Output the [X, Y] coordinate of the center of the cell containing the given text.  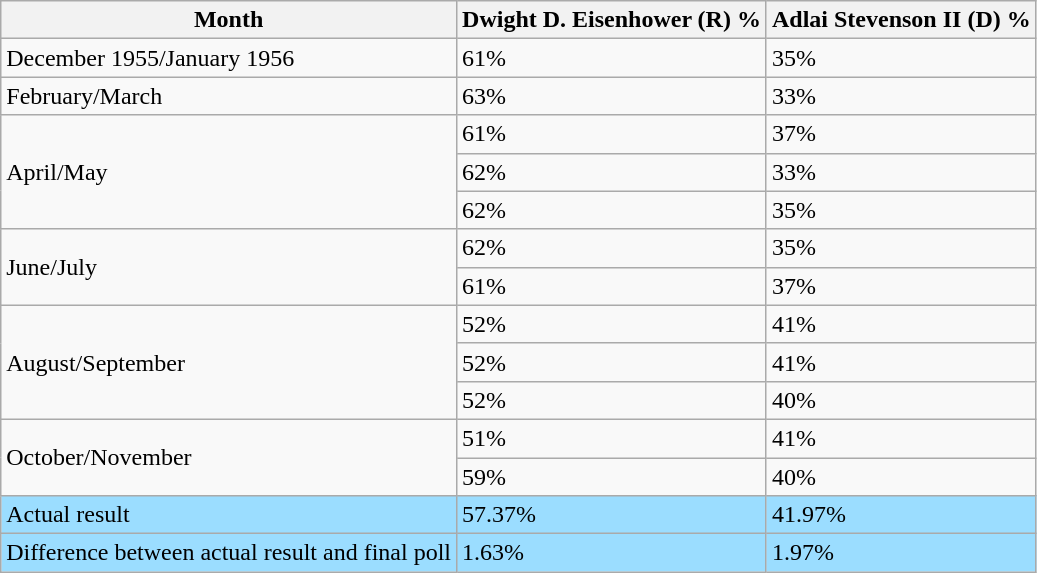
August/September [229, 362]
February/March [229, 96]
1.97% [901, 553]
63% [612, 96]
1.63% [612, 553]
June/July [229, 267]
51% [612, 438]
April/May [229, 172]
Actual result [229, 515]
57.37% [612, 515]
41.97% [901, 515]
Dwight D. Eisenhower (R) % [612, 20]
October/November [229, 457]
Month [229, 20]
Adlai Stevenson II (D) % [901, 20]
December 1955/January 1956 [229, 58]
59% [612, 477]
Difference between actual result and final poll [229, 553]
